Capture the cell that displays the provided text and extract its [X, Y] central coordinate. 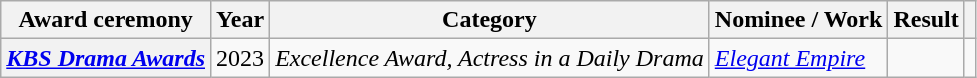
Category [490, 20]
KBS Drama Awards [106, 58]
Elegant Empire [798, 58]
Result [926, 20]
Year [240, 20]
Excellence Award, Actress in a Daily Drama [490, 58]
2023 [240, 58]
Award ceremony [106, 20]
Nominee / Work [798, 20]
